From the cell containing the given text, extract its center point as [X, Y] coordinate. 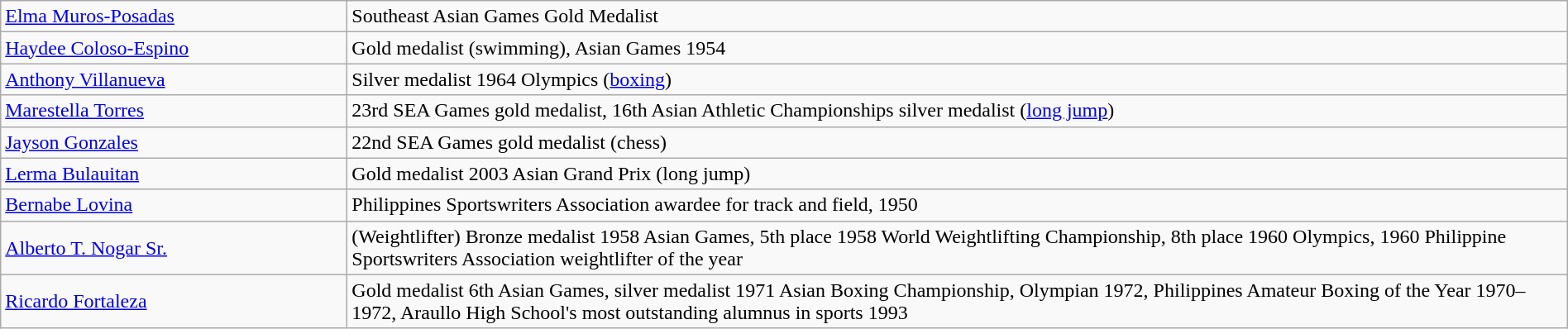
Ricardo Fortaleza [174, 301]
Gold medalist 2003 Asian Grand Prix (long jump) [958, 174]
22nd SEA Games gold medalist (chess) [958, 142]
Gold medalist (swimming), Asian Games 1954 [958, 48]
Silver medalist 1964 Olympics (boxing) [958, 79]
Southeast Asian Games Gold Medalist [958, 17]
23rd SEA Games gold medalist, 16th Asian Athletic Championships silver medalist (long jump) [958, 111]
Bernabe Lovina [174, 205]
Jayson Gonzales [174, 142]
Haydee Coloso-Espino [174, 48]
Marestella Torres [174, 111]
Anthony Villanueva [174, 79]
Alberto T. Nogar Sr. [174, 248]
Philippines Sportswriters Association awardee for track and field, 1950 [958, 205]
Lerma Bulauitan [174, 174]
Elma Muros-Posadas [174, 17]
